Locate the cell with the specified text and output its [X, Y] center coordinate. 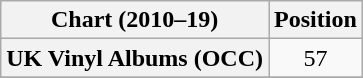
UK Vinyl Albums (OCC) [135, 58]
57 [316, 58]
Position [316, 20]
Chart (2010–19) [135, 20]
